Capture the cell that displays the provided text and extract its [x, y] central coordinate. 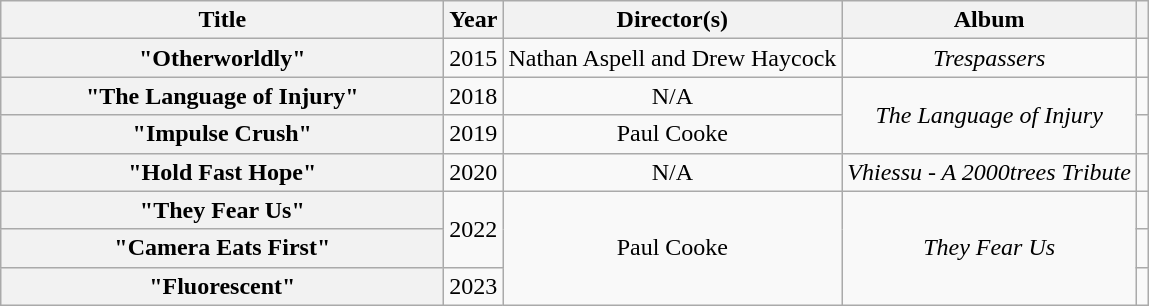
Album [990, 20]
The Language of Injury [990, 115]
2020 [474, 172]
Title [222, 20]
"Camera Eats First" [222, 248]
"Impulse Crush" [222, 134]
2023 [474, 286]
"Fluorescent" [222, 286]
Nathan Aspell and Drew Haycock [672, 58]
Trespassers [990, 58]
2018 [474, 96]
"The Language of Injury" [222, 96]
2022 [474, 229]
"Hold Fast Hope" [222, 172]
Vhiessu - A 2000trees Tribute [990, 172]
They Fear Us [990, 248]
2015 [474, 58]
"They Fear Us" [222, 210]
Director(s) [672, 20]
"Otherworldly" [222, 58]
Year [474, 20]
2019 [474, 134]
